Locate the cell with the specified text and output its (X, Y) center coordinate. 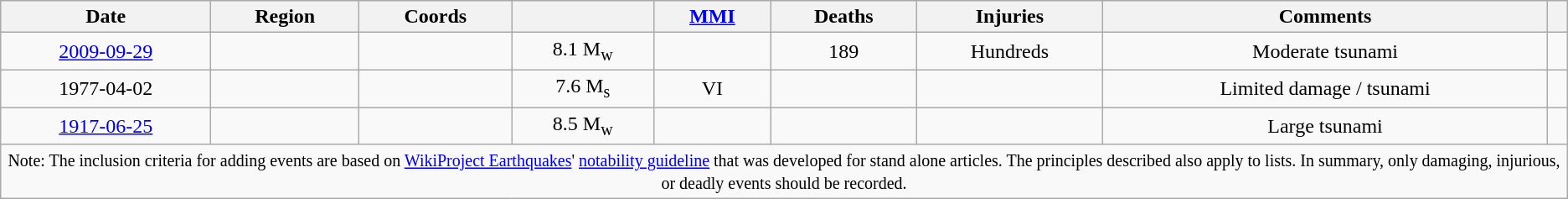
Region (285, 17)
Large tsunami (1325, 126)
Hundreds (1009, 51)
8.1 Mw (583, 51)
VI (712, 88)
7.6 Ms (583, 88)
Limited damage / tsunami (1325, 88)
1977-04-02 (106, 88)
MMI (712, 17)
Comments (1325, 17)
189 (843, 51)
2009-09-29 (106, 51)
Deaths (843, 17)
Date (106, 17)
8.5 Mw (583, 126)
Coords (436, 17)
1917-06-25 (106, 126)
Injuries (1009, 17)
Moderate tsunami (1325, 51)
